Detect which cell encompasses the target text, then output its (X, Y) center coordinate. 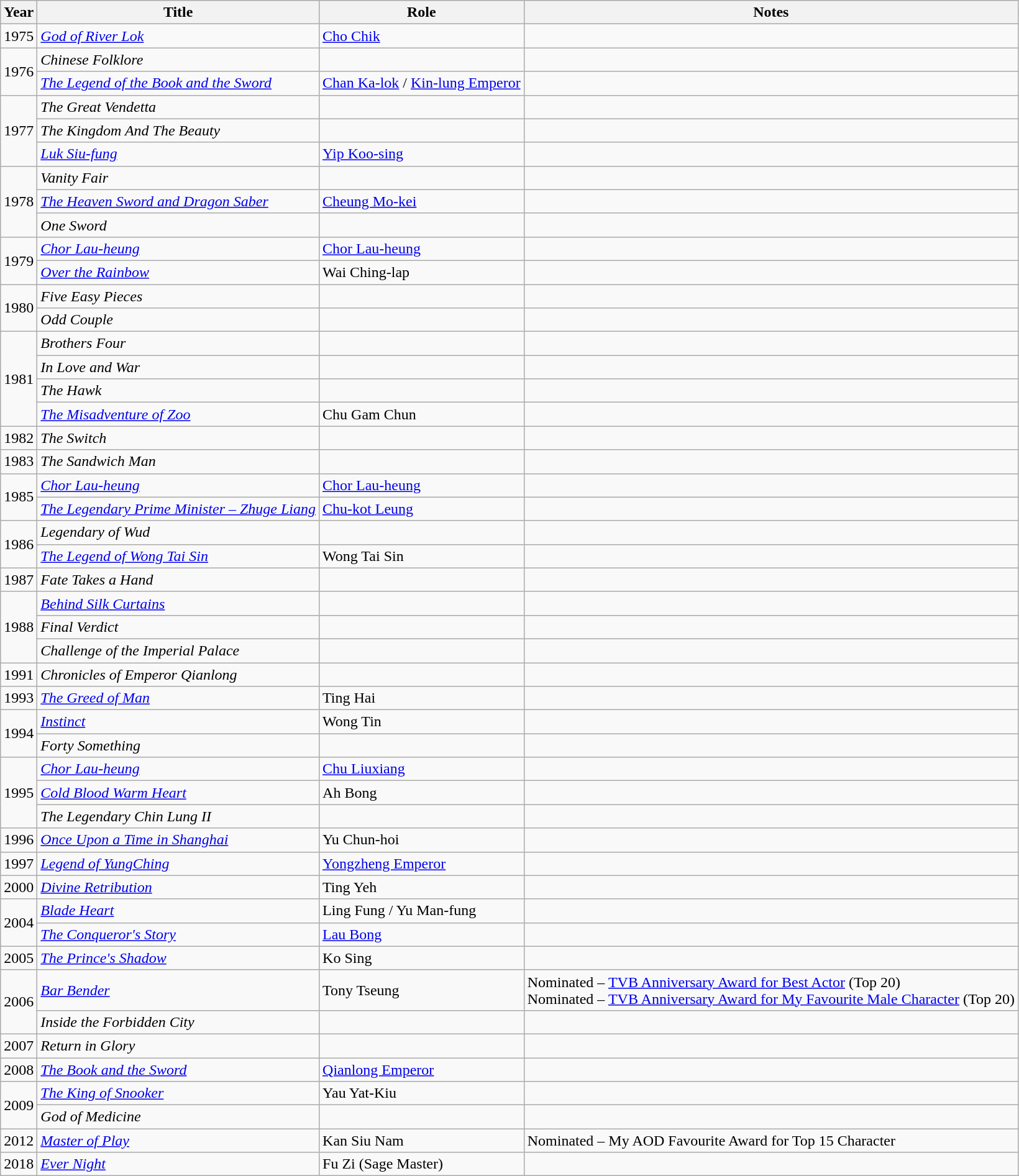
The Great Vendetta (178, 107)
Yip Koo-sing (422, 154)
Forty Something (178, 745)
Chu Liuxiang (422, 769)
Return in Glory (178, 1046)
Yongzheng Emperor (422, 864)
Five Easy Pieces (178, 296)
Once Upon a Time in Shanghai (178, 840)
Wai Ching-lap (422, 272)
Legend of YungChing (178, 864)
Fate Takes a Hand (178, 580)
Behind Silk Curtains (178, 603)
Blade Heart (178, 911)
The Misadventure of Zoo (178, 414)
Legendary of Wud (178, 532)
Wong Tin (422, 722)
Chu Gam Chun (422, 414)
The Conqueror's Story (178, 934)
Wong Tai Sin (422, 556)
1988 (19, 627)
1980 (19, 308)
Tony Tseung (422, 990)
The Legend of the Book and the Sword (178, 83)
Ko Sing (422, 958)
Luk Siu-fung (178, 154)
1986 (19, 544)
Chronicles of Emperor Qianlong (178, 674)
Final Verdict (178, 627)
1977 (19, 130)
1996 (19, 840)
1975 (19, 36)
Cheung Mo-kei (422, 201)
1981 (19, 379)
Over the Rainbow (178, 272)
Chinese Folklore (178, 60)
1983 (19, 462)
Nominated – TVB Anniversary Award for Best Actor (Top 20)Nominated – TVB Anniversary Award for My Favourite Male Character (Top 20) (770, 990)
2018 (19, 1164)
1982 (19, 438)
The Greed of Man (178, 698)
Yau Yat-Kiu (422, 1093)
Notes (770, 12)
The Sandwich Man (178, 462)
The Prince's Shadow (178, 958)
Cho Chik (422, 36)
The Legendary Prime Minister – Zhuge Liang (178, 509)
Instinct (178, 722)
The Hawk (178, 391)
Cold Blood Warm Heart (178, 793)
Lau Bong (422, 934)
The Kingdom And The Beauty (178, 130)
Kan Siu Nam (422, 1141)
2005 (19, 958)
Vanity Fair (178, 178)
Inside the Forbidden City (178, 1022)
Ever Night (178, 1164)
Ah Bong (422, 793)
Nominated – My AOD Favourite Award for Top 15 Character (770, 1141)
1976 (19, 71)
2008 (19, 1069)
Odd Couple (178, 320)
Qianlong Emperor (422, 1069)
The King of Snooker (178, 1093)
Role (422, 12)
1979 (19, 260)
Chan Ka-lok / Kin-lung Emperor (422, 83)
One Sword (178, 225)
Master of Play (178, 1141)
Ting Hai (422, 698)
1997 (19, 864)
1985 (19, 497)
God of Medicine (178, 1117)
Chu-kot Leung (422, 509)
1978 (19, 201)
2007 (19, 1046)
The Switch (178, 438)
The Book and the Sword (178, 1069)
Challenge of the Imperial Palace (178, 650)
Divine Retribution (178, 887)
God of River Lok (178, 36)
Yu Chun-hoi (422, 840)
2004 (19, 923)
The Legend of Wong Tai Sin (178, 556)
1993 (19, 698)
Ting Yeh (422, 887)
The Legendary Chin Lung II (178, 816)
2009 (19, 1105)
2012 (19, 1141)
Year (19, 12)
Ling Fung / Yu Man-fung (422, 911)
Title (178, 12)
2000 (19, 887)
1995 (19, 793)
2006 (19, 1001)
In Love and War (178, 367)
1987 (19, 580)
Bar Bender (178, 990)
Brothers Four (178, 344)
Fu Zi (Sage Master) (422, 1164)
1991 (19, 674)
1994 (19, 734)
The Heaven Sword and Dragon Saber (178, 201)
